Find where the given text appears and provide that cell's center as (X, Y) coordinate. 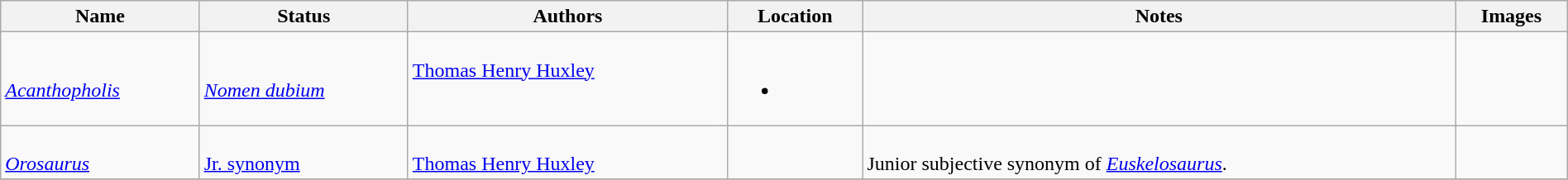
Authors (567, 17)
Location (796, 17)
Name (100, 17)
Acanthopholis (100, 79)
Notes (1159, 17)
Orosaurus (100, 152)
Jr. synonym (304, 152)
Junior subjective synonym of Euskelosaurus. (1159, 152)
Nomen dubium (304, 79)
Images (1512, 17)
Status (304, 17)
